Capture the cell that displays the provided text and extract its (X, Y) central coordinate. 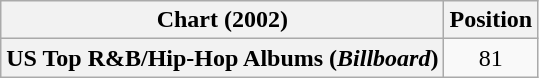
US Top R&B/Hip-Hop Albums (Billboard) (222, 58)
81 (491, 58)
Chart (2002) (222, 20)
Position (491, 20)
